Extract the (X, Y) coordinate from the center of the cell holding the provided text.  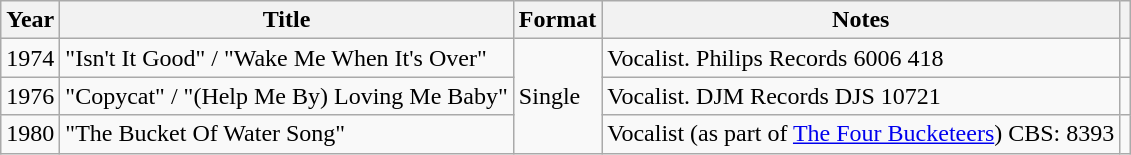
1980 (30, 134)
Year (30, 20)
1974 (30, 58)
Title (287, 20)
"Copycat" / "(Help Me By) Loving Me Baby" (287, 96)
Vocalist (as part of The Four Bucketeers) CBS: 8393 (861, 134)
Vocalist. DJM Records DJS 10721 (861, 96)
Notes (861, 20)
"Isn't It Good" / "Wake Me When It's Over" (287, 58)
Format (557, 20)
"The Bucket Of Water Song" (287, 134)
1976 (30, 96)
Single (557, 96)
Vocalist. Philips Records 6006 418 (861, 58)
